From the cell containing the given text, extract its center point as (X, Y) coordinate. 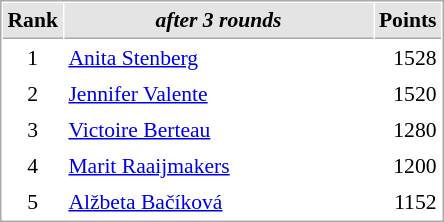
after 3 rounds (218, 21)
1 (32, 57)
4 (32, 165)
1200 (408, 165)
Jennifer Valente (218, 93)
1528 (408, 57)
3 (32, 129)
1152 (408, 201)
Anita Stenberg (218, 57)
1520 (408, 93)
Alžbeta Bačíková (218, 201)
Points (408, 21)
2 (32, 93)
5 (32, 201)
Rank (32, 21)
1280 (408, 129)
Victoire Berteau (218, 129)
Marit Raaijmakers (218, 165)
